Provide the [x, y] coordinate of the cell's center where the given text is located.  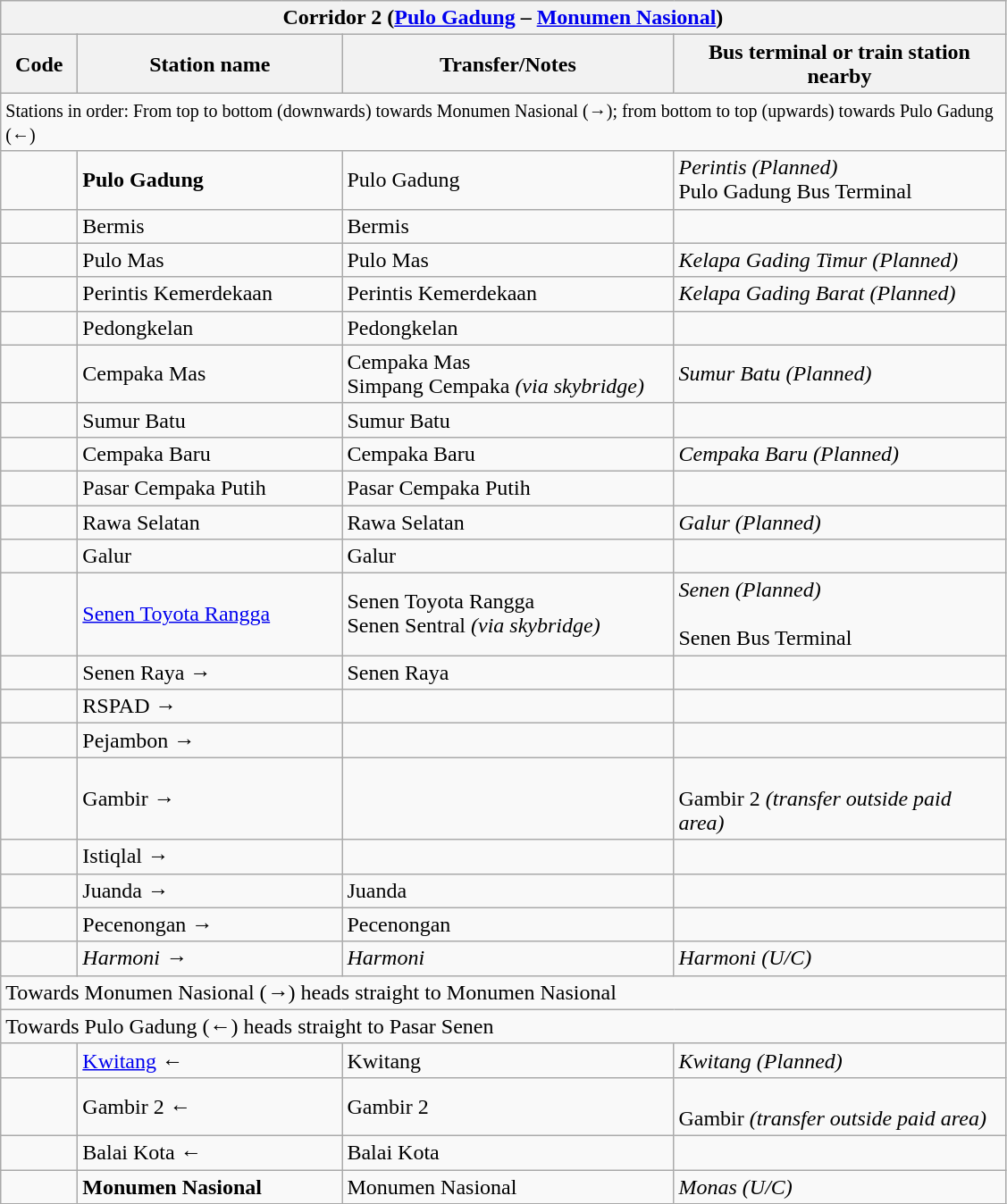
Harmoni [508, 958]
Transfer/Notes [508, 64]
Gambir 2 (transfer outside paid area) [840, 798]
Gambir → [210, 798]
Balai Kota [508, 1152]
Station name [210, 64]
Code [39, 64]
Kelapa Gading Timur (Planned) [840, 260]
Pecenongan → [210, 924]
Kwitang (Planned) [840, 1060]
Senen Raya [508, 673]
Istiqlal → [210, 857]
Gambir 2 ← [210, 1106]
Kwitang [508, 1060]
Gambir 2 [508, 1106]
Cempaka Mas [210, 373]
Sumur Batu (Planned) [840, 373]
Senen Toyota Rangga [210, 615]
Senen Raya → [210, 673]
Pejambon → [210, 740]
Cempaka Baru (Planned) [840, 454]
Monas (U/C) [840, 1187]
Corridor 2 (Pulo Gadung – Monumen Nasional) [503, 18]
Juanda → [210, 890]
Bus terminal or train station nearby [840, 64]
Kelapa Gading Barat (Planned) [840, 294]
Gambir (transfer outside paid area) [840, 1106]
Balai Kota ← [210, 1152]
Galur (Planned) [840, 523]
Pecenongan [508, 924]
Stations in order: From top to bottom (downwards) towards Monumen Nasional (→); from bottom to top (upwards) towards Pulo Gadung (←) [503, 121]
Kwitang ← [210, 1060]
Juanda [508, 890]
Harmoni (U/C) [840, 958]
Towards Pulo Gadung (←) heads straight to Pasar Senen [503, 1026]
Senen Toyota Rangga Senen Sentral (via skybridge) [508, 615]
Harmoni → [210, 958]
RSPAD → [210, 707]
Cempaka Mas Simpang Cempaka (via skybridge) [508, 373]
Perintis (Planned) Pulo Gadung Bus Terminal [840, 180]
Senen (Planned) Senen Bus Terminal [840, 615]
Towards Monumen Nasional (→) heads straight to Monumen Nasional [503, 992]
